Output the [x, y] coordinate of the center of the cell containing the given text.  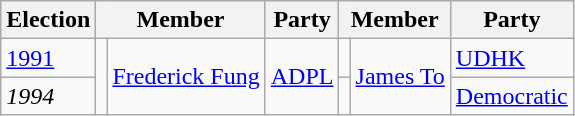
Frederick Fung [186, 77]
1991 [48, 58]
ADPL [302, 77]
Election [48, 20]
James To [400, 77]
1994 [48, 96]
Democratic [512, 96]
UDHK [512, 58]
